Capture the cell that displays the provided text and extract its (X, Y) central coordinate. 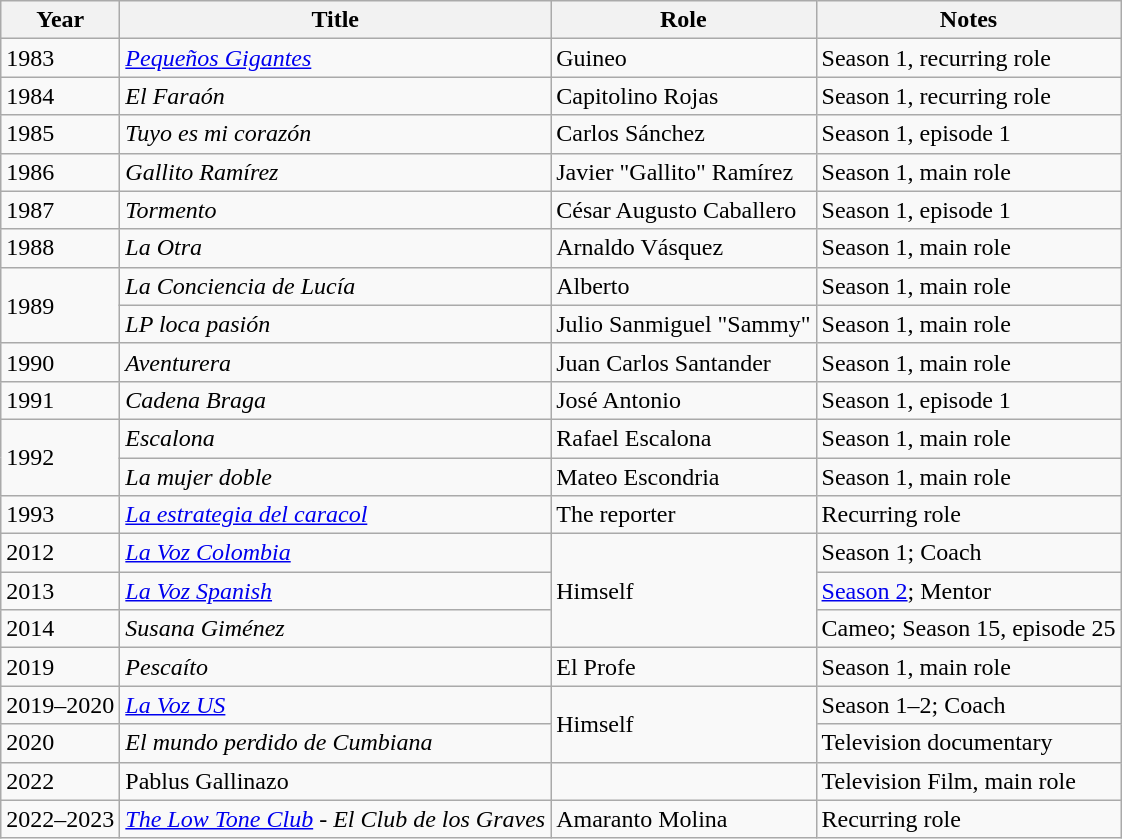
2019–2020 (60, 705)
Pablus Gallinazo (336, 781)
La mujer doble (336, 477)
Television Film, main role (968, 781)
2022–2023 (60, 819)
La Otra (336, 248)
2013 (60, 591)
1985 (60, 134)
1989 (60, 305)
Season 1; Coach (968, 553)
La Voz Spanish (336, 591)
Rafael Escalona (684, 438)
La Voz Colombia (336, 553)
1992 (60, 457)
Role (684, 20)
Title (336, 20)
1986 (60, 172)
La Conciencia de Lucía (336, 286)
1993 (60, 515)
La estrategia del caracol (336, 515)
César Augusto Caballero (684, 210)
Aventurera (336, 362)
José Antonio (684, 400)
El Profe (684, 667)
1983 (60, 58)
El Faraón (336, 96)
Cameo; Season 15, episode 25 (968, 629)
The Low Tone Club - El Club de los Graves (336, 819)
Alberto (684, 286)
Juan Carlos Santander (684, 362)
Pescaíto (336, 667)
Tormento (336, 210)
Mateo Escondria (684, 477)
Season 2; Mentor (968, 591)
2022 (60, 781)
LP loca pasión (336, 324)
Susana Giménez (336, 629)
Capitolino Rojas (684, 96)
Cadena Braga (336, 400)
Arnaldo Vásquez (684, 248)
2019 (60, 667)
The reporter (684, 515)
2012 (60, 553)
1988 (60, 248)
Year (60, 20)
Guineo (684, 58)
El mundo perdido de Cumbiana (336, 743)
1987 (60, 210)
1984 (60, 96)
2014 (60, 629)
1990 (60, 362)
La Voz US (336, 705)
1991 (60, 400)
Amaranto Molina (684, 819)
Notes (968, 20)
Carlos Sánchez (684, 134)
Season 1–2; Coach (968, 705)
Pequeños Gigantes (336, 58)
Escalona (336, 438)
2020 (60, 743)
Tuyo es mi corazón (336, 134)
Gallito Ramírez (336, 172)
Julio Sanmiguel "Sammy" (684, 324)
Television documentary (968, 743)
Javier "Gallito" Ramírez (684, 172)
